Extract the (X, Y) coordinate from the center of the cell holding the provided text.  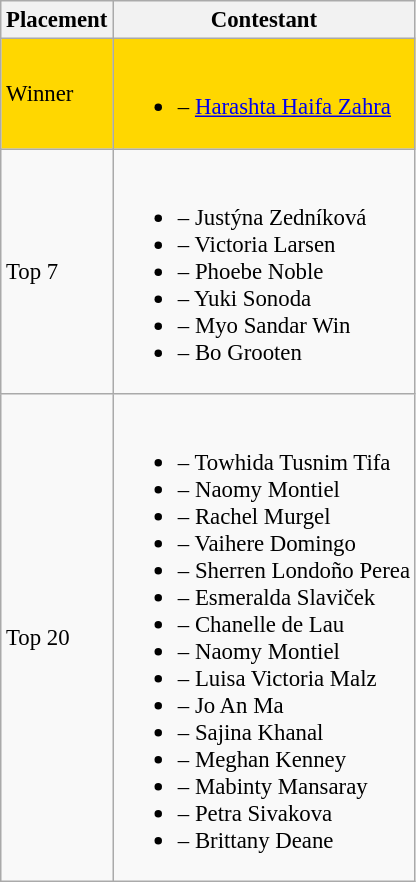
Top 7 (57, 272)
Top 20 (57, 638)
Placement (57, 20)
Winner (57, 94)
Contestant (264, 20)
– Justýna Zedníková – Victoria Larsen – Phoebe Noble – Yuki Sonoda – Myo Sandar Win – Bo Grooten (264, 272)
– Harashta Haifa Zahra (264, 94)
